Return the (X, Y) coordinate for the center point of the cell that contains the specified text.  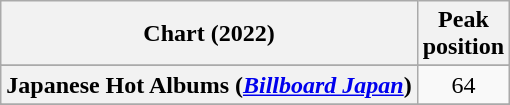
Japanese Hot Albums (Billboard Japan) (209, 85)
64 (463, 85)
Chart (2022) (209, 34)
Peakposition (463, 34)
